Provide the (x, y) coordinate of the cell's center where the given text is located.  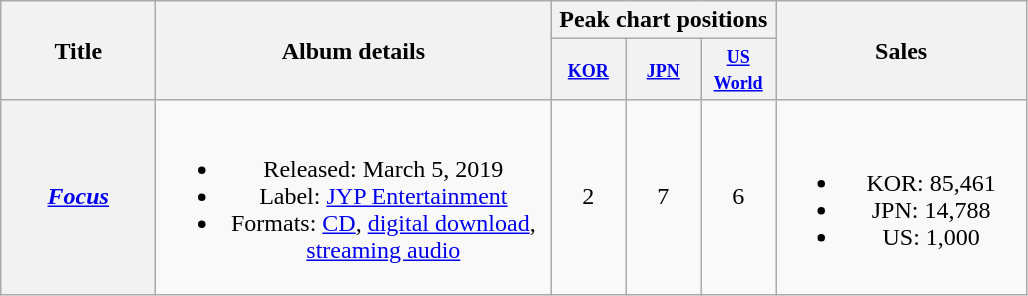
Peak chart positions (664, 20)
Sales (902, 50)
KOR: 85,461JPN: 14,788US: 1,000 (902, 197)
Focus (78, 197)
6 (738, 197)
Album details (354, 50)
KOR (588, 70)
2 (588, 197)
JPN (664, 70)
USWorld (738, 70)
Title (78, 50)
Released: March 5, 2019Label: JYP EntertainmentFormats: CD, digital download, streaming audio (354, 197)
7 (664, 197)
